Scan for the cell matching the given text and deliver its [x, y] coordinate at center. 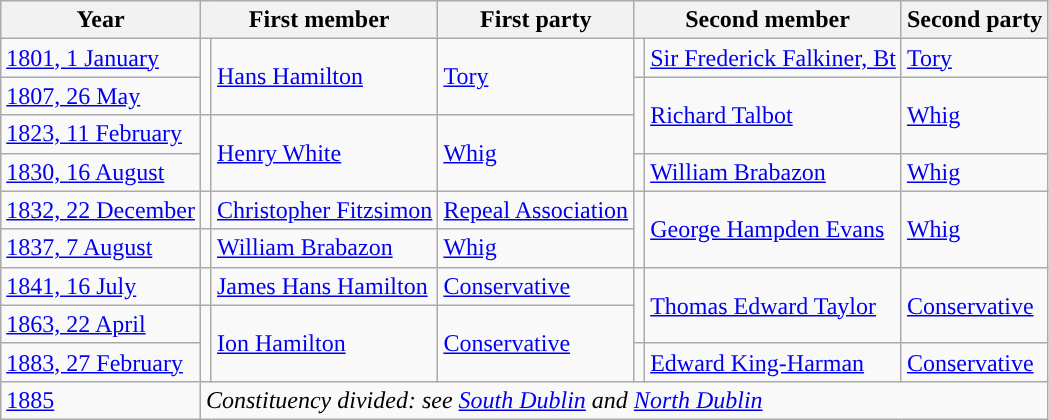
Richard Talbot [774, 115]
1885 [101, 400]
1801, 1 January [101, 58]
James Hans Hamilton [324, 286]
1832, 22 December [101, 210]
Second member [768, 20]
Repeal Association [536, 210]
George Hampden Evans [774, 229]
First member [318, 20]
First party [536, 20]
Hans Hamilton [324, 77]
1883, 27 February [101, 362]
Sir Frederick Falkiner, Bt [774, 58]
Henry White [324, 153]
Constituency divided: see South Dublin and North Dublin [624, 400]
1830, 16 August [101, 172]
Year [101, 20]
Ion Hamilton [324, 343]
Second party [974, 20]
Christopher Fitzsimon [324, 210]
1823, 11 February [101, 134]
1807, 26 May [101, 96]
Thomas Edward Taylor [774, 305]
Edward King-Harman [774, 362]
1863, 22 April [101, 324]
1837, 7 August [101, 248]
1841, 16 July [101, 286]
